Pinpoint the cell where the given text exists, returning its (X, Y) midpoint coordinate. 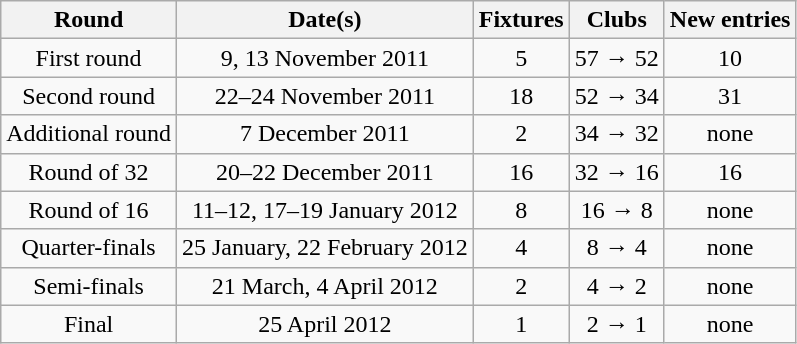
Second round (89, 96)
Semi-finals (89, 286)
57 → 52 (616, 58)
8 (521, 210)
Date(s) (324, 20)
25 January, 22 February 2012 (324, 248)
25 April 2012 (324, 324)
18 (521, 96)
7 December 2011 (324, 134)
8 → 4 (616, 248)
32 → 16 (616, 172)
Round of 16 (89, 210)
New entries (730, 20)
Additional round (89, 134)
First round (89, 58)
9, 13 November 2011 (324, 58)
21 March, 4 April 2012 (324, 286)
20–22 December 2011 (324, 172)
Clubs (616, 20)
Fixtures (521, 20)
31 (730, 96)
Final (89, 324)
11–12, 17–19 January 2012 (324, 210)
1 (521, 324)
Round (89, 20)
52 → 34 (616, 96)
34 → 32 (616, 134)
10 (730, 58)
2 → 1 (616, 324)
4 → 2 (616, 286)
Quarter-finals (89, 248)
5 (521, 58)
Round of 32 (89, 172)
22–24 November 2011 (324, 96)
4 (521, 248)
16 → 8 (616, 210)
